Locate the cell with the specified text and output its (X, Y) center coordinate. 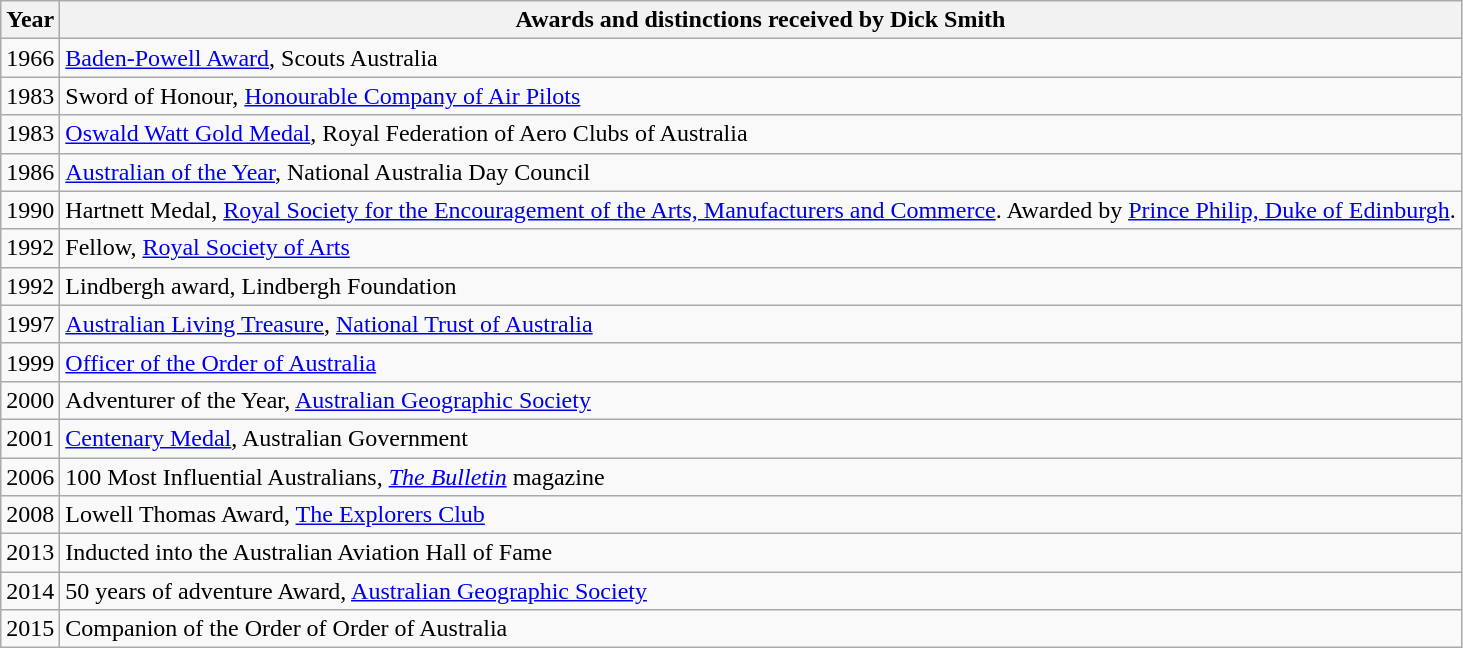
1999 (30, 362)
2006 (30, 477)
2008 (30, 515)
50 years of adventure Award, Australian Geographic Society (760, 591)
Adventurer of the Year, Australian Geographic Society (760, 400)
2013 (30, 553)
Oswald Watt Gold Medal, Royal Federation of Aero Clubs of Australia (760, 134)
2015 (30, 629)
1966 (30, 58)
Baden-Powell Award, Scouts Australia (760, 58)
Inducted into the Australian Aviation Hall of Fame (760, 553)
1997 (30, 324)
100 Most Influential Australians, The Bulletin magazine (760, 477)
Australian Living Treasure, National Trust of Australia (760, 324)
Year (30, 20)
Sword of Honour, Honourable Company of Air Pilots (760, 96)
Lindbergh award, Lindbergh Foundation (760, 286)
Officer of the Order of Australia (760, 362)
Awards and distinctions received by Dick Smith (760, 20)
Companion of the Order of Order of Australia (760, 629)
2014 (30, 591)
2001 (30, 438)
Australian of the Year, National Australia Day Council (760, 172)
Hartnett Medal, Royal Society for the Encouragement of the Arts, Manufacturers and Commerce. Awarded by Prince Philip, Duke of Edinburgh. (760, 210)
Lowell Thomas Award, The Explorers Club (760, 515)
Centenary Medal, Australian Government (760, 438)
Fellow, Royal Society of Arts (760, 248)
1990 (30, 210)
2000 (30, 400)
1986 (30, 172)
